From the cell containing the given text, extract its center point as (X, Y) coordinate. 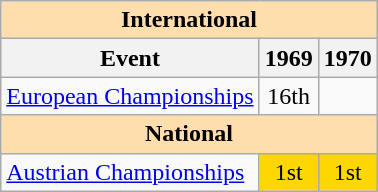
Event (130, 58)
National (189, 134)
16th (288, 96)
International (189, 20)
European Championships (130, 96)
1970 (348, 58)
Austrian Championships (130, 172)
1969 (288, 58)
